From the cell containing the given text, extract its center point as [X, Y] coordinate. 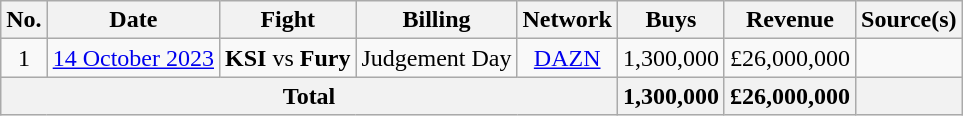
Revenue [790, 20]
Billing [436, 20]
Fight [288, 20]
14 October 2023 [133, 58]
DAZN [567, 58]
Source(s) [910, 20]
1 [24, 58]
Network [567, 20]
Buys [670, 20]
No. [24, 20]
Date [133, 20]
Judgement Day [436, 58]
Total [310, 96]
KSI vs Fury [288, 58]
